Find where the given text appears and provide that cell's center as [x, y] coordinate. 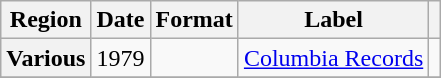
Various [46, 58]
Region [46, 20]
Columbia Records [333, 58]
Format [194, 20]
Date [120, 20]
Label [333, 20]
1979 [120, 58]
